Provide the (X, Y) coordinate of the cell's center where the given text is located.  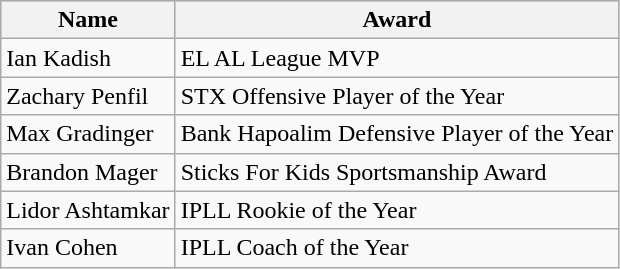
Ian Kadish (88, 58)
Lidor Ashtamkar (88, 210)
Ivan Cohen (88, 248)
Award (397, 20)
EL AL League MVP (397, 58)
Max Gradinger (88, 134)
IPLL Rookie of the Year (397, 210)
IPLL Coach of the Year (397, 248)
Bank Hapoalim Defensive Player of the Year (397, 134)
Name (88, 20)
Zachary Penfil (88, 96)
Brandon Mager (88, 172)
Sticks For Kids Sportsmanship Award (397, 172)
STX Offensive Player of the Year (397, 96)
